Determine the [x, y] coordinate at the center of the cell enclosing the given text.  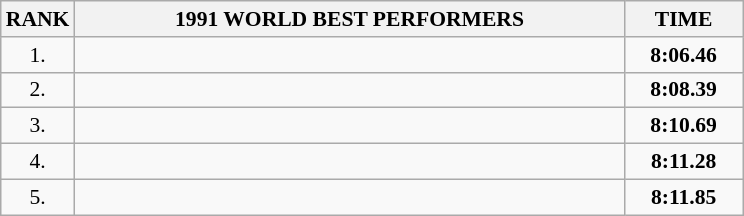
1. [38, 55]
8:10.69 [684, 126]
8:11.28 [684, 162]
2. [38, 90]
TIME [684, 19]
5. [38, 197]
8:11.85 [684, 197]
RANK [38, 19]
8:08.39 [684, 90]
3. [38, 126]
8:06.46 [684, 55]
1991 WORLD BEST PERFORMERS [349, 19]
4. [38, 162]
